Return [X, Y] of the center of cell containing provided text 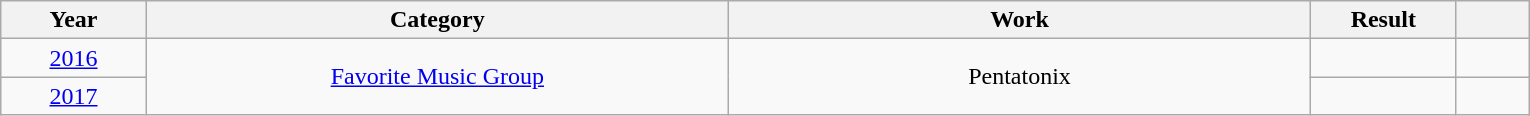
Year [74, 20]
Result [1384, 20]
Work [1019, 20]
2016 [74, 58]
Category [437, 20]
Favorite Music Group [437, 77]
Pentatonix [1019, 77]
2017 [74, 96]
